Identify which cell holds the provided text, then report its [X, Y] central coordinate. 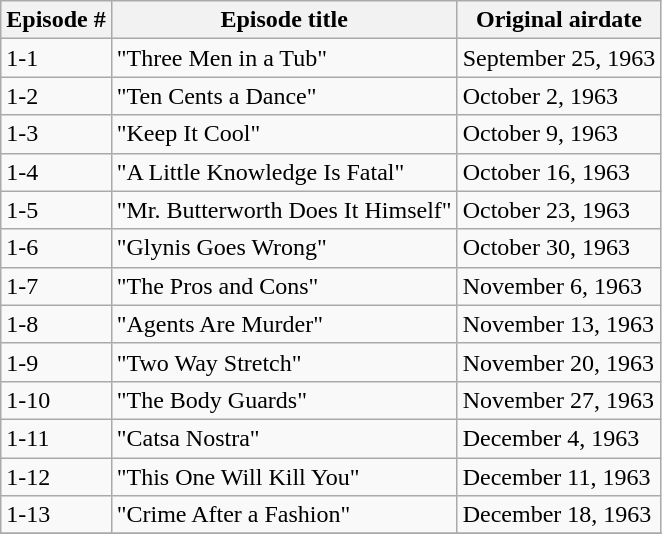
"The Body Guards" [284, 400]
"Ten Cents a Dance" [284, 96]
1-4 [56, 172]
"Crime After a Fashion" [284, 515]
1-6 [56, 248]
November 13, 1963 [559, 324]
1-1 [56, 58]
October 30, 1963 [559, 248]
1-10 [56, 400]
November 27, 1963 [559, 400]
1-12 [56, 477]
"Two Way Stretch" [284, 362]
October 9, 1963 [559, 134]
"The Pros and Cons" [284, 286]
1-7 [56, 286]
"Catsa Nostra" [284, 438]
1-11 [56, 438]
1-13 [56, 515]
1-9 [56, 362]
October 16, 1963 [559, 172]
1-5 [56, 210]
December 11, 1963 [559, 477]
1-8 [56, 324]
"Mr. Butterworth Does It Himself" [284, 210]
"Three Men in a Tub" [284, 58]
November 20, 1963 [559, 362]
"Agents Are Murder" [284, 324]
1-3 [56, 134]
Original airdate [559, 20]
"This One Will Kill You" [284, 477]
December 18, 1963 [559, 515]
December 4, 1963 [559, 438]
"Glynis Goes Wrong" [284, 248]
November 6, 1963 [559, 286]
October 23, 1963 [559, 210]
October 2, 1963 [559, 96]
Episode title [284, 20]
"A Little Knowledge Is Fatal" [284, 172]
Episode # [56, 20]
"Keep It Cool" [284, 134]
1-2 [56, 96]
September 25, 1963 [559, 58]
